Determine the (X, Y) coordinate at the center of the cell enclosing the given text.  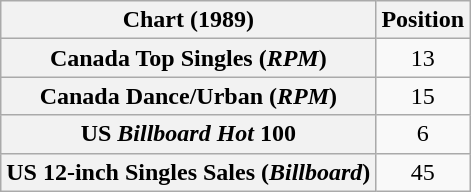
US Billboard Hot 100 (188, 134)
Canada Dance/Urban (RPM) (188, 96)
13 (423, 58)
45 (423, 172)
Position (423, 20)
US 12-inch Singles Sales (Billboard) (188, 172)
6 (423, 134)
15 (423, 96)
Canada Top Singles (RPM) (188, 58)
Chart (1989) (188, 20)
